Determine the (x, y) coordinate at the center of the cell enclosing the given text.  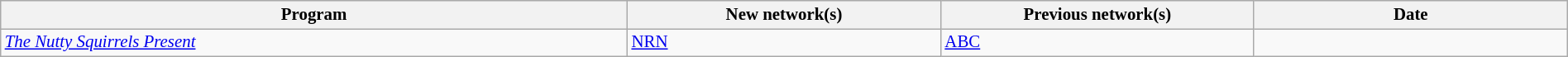
The Nutty Squirrels Present (314, 42)
New network(s) (784, 15)
Previous network(s) (1097, 15)
NRN (784, 42)
Date (1411, 15)
Program (314, 15)
ABC (1097, 42)
